Identify which cell holds the provided text, then report its [X, Y] central coordinate. 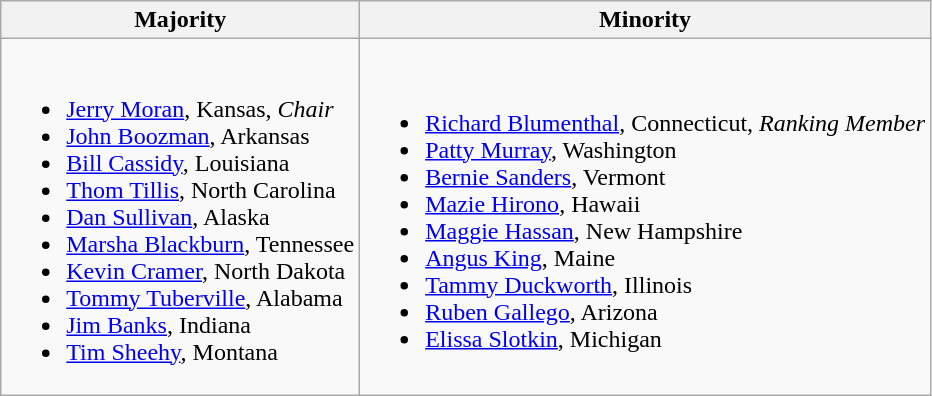
Minority [646, 20]
Majority [180, 20]
